Search for the cell housing the specified text and yield its [x, y] center coordinate. 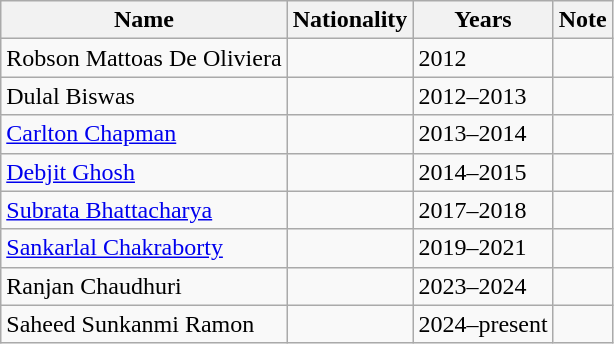
Note [582, 20]
2017–2018 [483, 210]
Nationality [350, 20]
2014–2015 [483, 172]
Dulal Biswas [144, 96]
Name [144, 20]
Ranjan Chaudhuri [144, 286]
Sankarlal Chakraborty [144, 248]
Saheed Sunkanmi Ramon [144, 324]
2023–2024 [483, 286]
Robson Mattoas De Oliviera [144, 58]
Subrata Bhattacharya [144, 210]
2013–2014 [483, 134]
2012 [483, 58]
Debjit Ghosh [144, 172]
2012–2013 [483, 96]
2019–2021 [483, 248]
Carlton Chapman [144, 134]
Years [483, 20]
2024–present [483, 324]
